For the text-containing cell, return its midpoint in (X, Y) coordinate format. 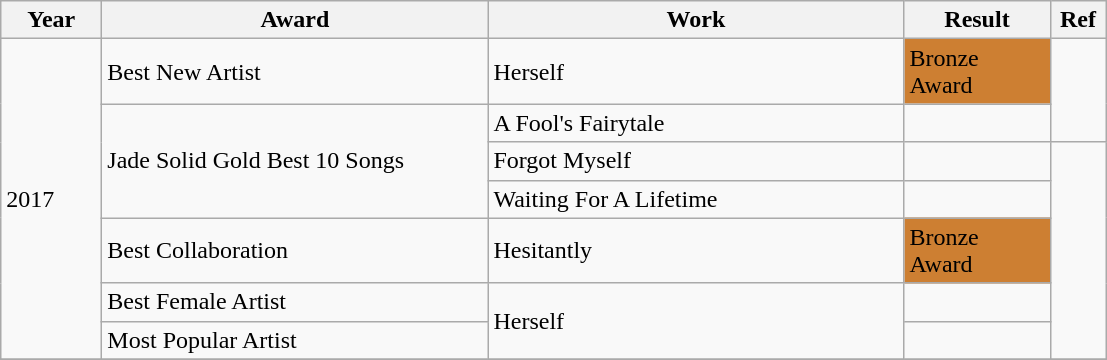
Best Female Artist (295, 302)
Most Popular Artist (295, 340)
Waiting For A Lifetime (696, 199)
Jade Solid Gold Best 10 Songs (295, 161)
Hesitantly (696, 250)
Best Collaboration (295, 250)
Award (295, 20)
2017 (52, 199)
Forgot Myself (696, 161)
Best New Artist (295, 72)
Result (977, 20)
Ref (1078, 20)
A Fool's Fairytale (696, 123)
Work (696, 20)
Year (52, 20)
